Scan for the cell matching the given text and deliver its [X, Y] coordinate at center. 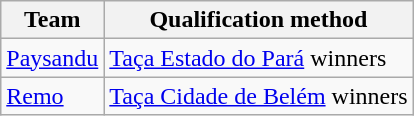
Remo [52, 96]
Paysandu [52, 58]
Taça Cidade de Belém winners [258, 96]
Qualification method [258, 20]
Team [52, 20]
Taça Estado do Pará winners [258, 58]
